From the cell containing the given text, extract its center point as (x, y) coordinate. 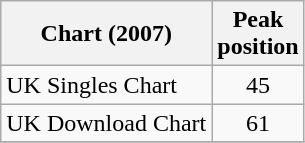
45 (258, 85)
Peakposition (258, 34)
UK Download Chart (106, 123)
UK Singles Chart (106, 85)
61 (258, 123)
Chart (2007) (106, 34)
